Identify which cell holds the provided text, then report its [X, Y] central coordinate. 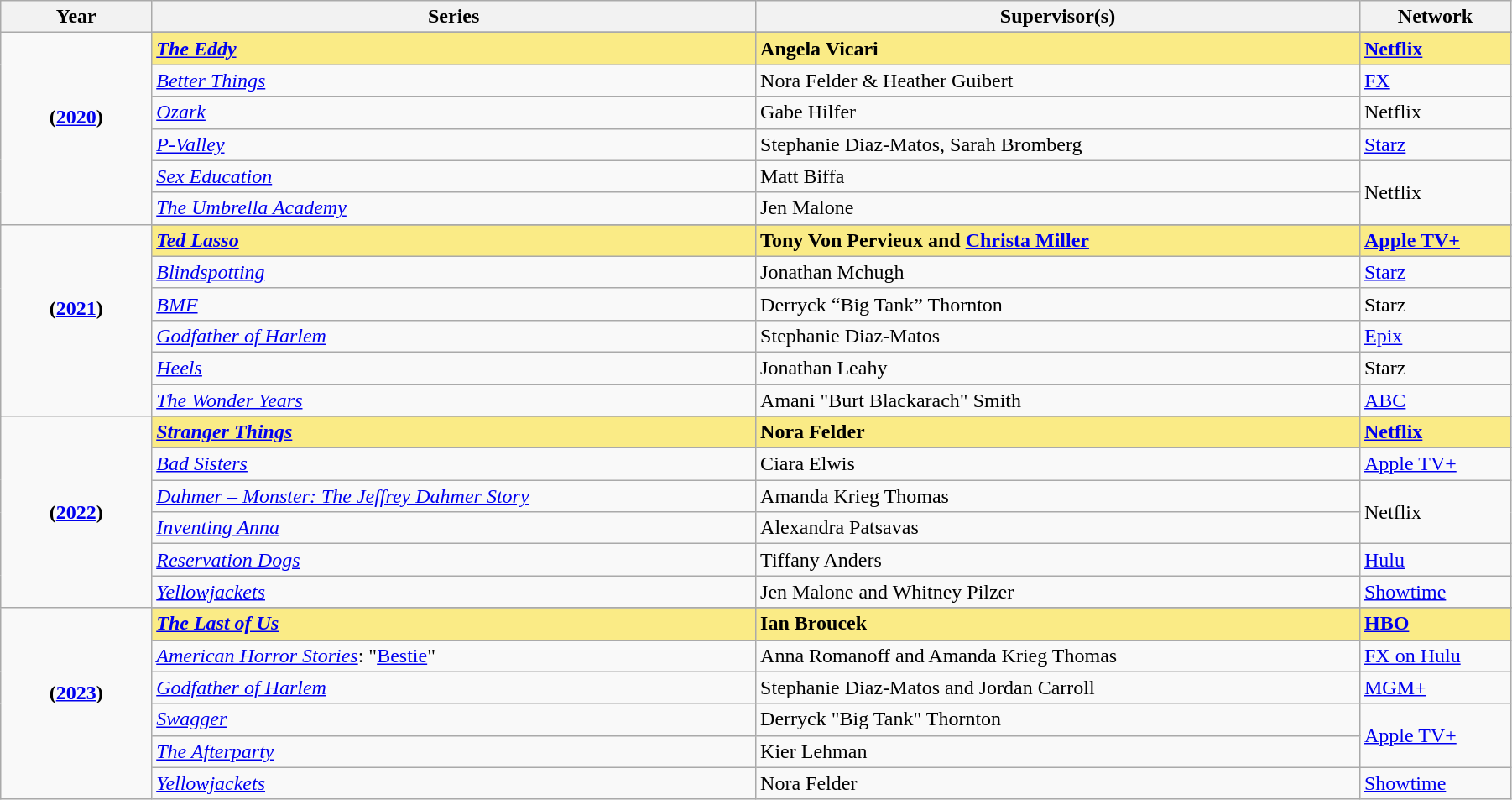
Jen Malone [1058, 208]
Anna Romanoff and Amanda Krieg Thomas [1058, 656]
Supervisor(s) [1058, 17]
Better Things [454, 81]
Nora Felder & Heather Guibert [1058, 81]
Angela Vicari [1058, 49]
Ted Lasso [454, 240]
The Eddy [454, 49]
American Horror Stories: "Bestie" [454, 656]
Tiffany Anders [1058, 560]
FX [1435, 81]
Alexandra Patsavas [1058, 528]
Stephanie Diaz-Matos, Sarah Bromberg [1058, 144]
MGM+ [1435, 688]
Kier Lehman [1058, 751]
Derryck "Big Tank" Thornton [1058, 719]
Jen Malone and Whitney Pilzer [1058, 592]
Ozark [454, 112]
Derryck “Big Tank” Thornton [1058, 304]
Reservation Dogs [454, 560]
ABC [1435, 400]
(2020) [76, 128]
Tony Von Pervieux and Christa Miller [1058, 240]
HBO [1435, 624]
P-Valley [454, 144]
Ciara Elwis [1058, 464]
(2023) [76, 703]
The Last of Us [454, 624]
FX on Hulu [1435, 656]
Stephanie Diaz-Matos [1058, 336]
Sex Education [454, 176]
Matt Biffa [1058, 176]
Dahmer – Monster: The Jeffrey Dahmer Story [454, 496]
The Umbrella Academy [454, 208]
Swagger [454, 719]
(2022) [76, 512]
Bad Sisters [454, 464]
Inventing Anna [454, 528]
(2021) [76, 320]
Ian Broucek [1058, 624]
Gabe Hilfer [1058, 112]
Stranger Things [454, 432]
Hulu [1435, 560]
Amanda Krieg Thomas [1058, 496]
Jonathan Mchugh [1058, 272]
Heels [454, 368]
Blindspotting [454, 272]
Series [454, 17]
Amani "Burt Blackarach" Smith [1058, 400]
Stephanie Diaz-Matos and Jordan Carroll [1058, 688]
Network [1435, 17]
Year [76, 17]
Epix [1435, 336]
BMF [454, 304]
Jonathan Leahy [1058, 368]
The Afterparty [454, 751]
The Wonder Years [454, 400]
